Capture the cell that displays the provided text and extract its [X, Y] central coordinate. 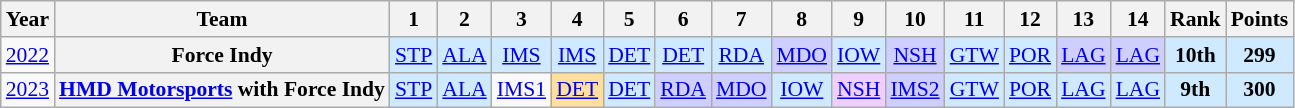
8 [802, 19]
10 [914, 19]
11 [974, 19]
HMD Motorsports with Force Indy [222, 90]
IMS2 [914, 90]
2023 [28, 90]
5 [629, 19]
14 [1138, 19]
9th [1196, 90]
Rank [1196, 19]
IMS1 [522, 90]
Year [28, 19]
12 [1030, 19]
13 [1083, 19]
3 [522, 19]
2022 [28, 55]
9 [858, 19]
300 [1260, 90]
299 [1260, 55]
1 [414, 19]
Force Indy [222, 55]
Team [222, 19]
Points [1260, 19]
10th [1196, 55]
7 [742, 19]
6 [683, 19]
4 [577, 19]
2 [464, 19]
